Detect which cell encompasses the target text, then output its (x, y) center coordinate. 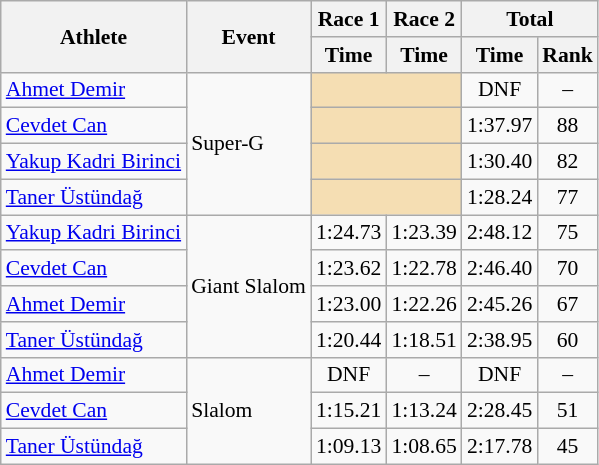
1:08.65 (424, 447)
1:20.44 (348, 340)
1:37.97 (500, 126)
Athlete (94, 36)
60 (568, 340)
75 (568, 233)
1:22.26 (424, 304)
1:23.00 (348, 304)
67 (568, 304)
Total (530, 19)
82 (568, 162)
2:48.12 (500, 233)
Race 1 (348, 19)
Event (248, 36)
Slalom (248, 410)
1:28.24 (500, 197)
2:38.95 (500, 340)
88 (568, 126)
Race 2 (424, 19)
1:09.13 (348, 447)
1:30.40 (500, 162)
1:24.73 (348, 233)
1:18.51 (424, 340)
1:23.39 (424, 233)
2:17.78 (500, 447)
2:28.45 (500, 411)
2:46.40 (500, 269)
77 (568, 197)
1:23.62 (348, 269)
Rank (568, 55)
Super-G (248, 143)
2:45.26 (500, 304)
1:22.78 (424, 269)
70 (568, 269)
1:15.21 (348, 411)
1:13.24 (424, 411)
45 (568, 447)
Giant Slalom (248, 286)
51 (568, 411)
